Return the (X, Y) coordinate for the center point of the cell that contains the specified text.  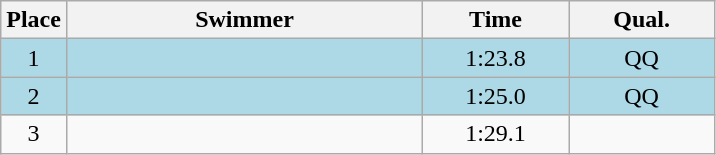
3 (34, 134)
1:25.0 (496, 96)
Qual. (642, 20)
Place (34, 20)
1 (34, 58)
1:23.8 (496, 58)
2 (34, 96)
1:29.1 (496, 134)
Time (496, 20)
Swimmer (244, 20)
